Search for the cell housing the specified text and yield its [x, y] center coordinate. 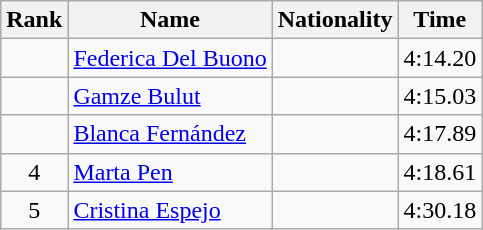
5 [34, 210]
Name [170, 20]
4:18.61 [440, 172]
Federica Del Buono [170, 58]
Blanca Fernández [170, 134]
Cristina Espejo [170, 210]
Gamze Bulut [170, 96]
4:17.89 [440, 134]
4:14.20 [440, 58]
4 [34, 172]
4:30.18 [440, 210]
Nationality [335, 20]
4:15.03 [440, 96]
Rank [34, 20]
Time [440, 20]
Marta Pen [170, 172]
